Find where the given text appears and provide that cell's center as (X, Y) coordinate. 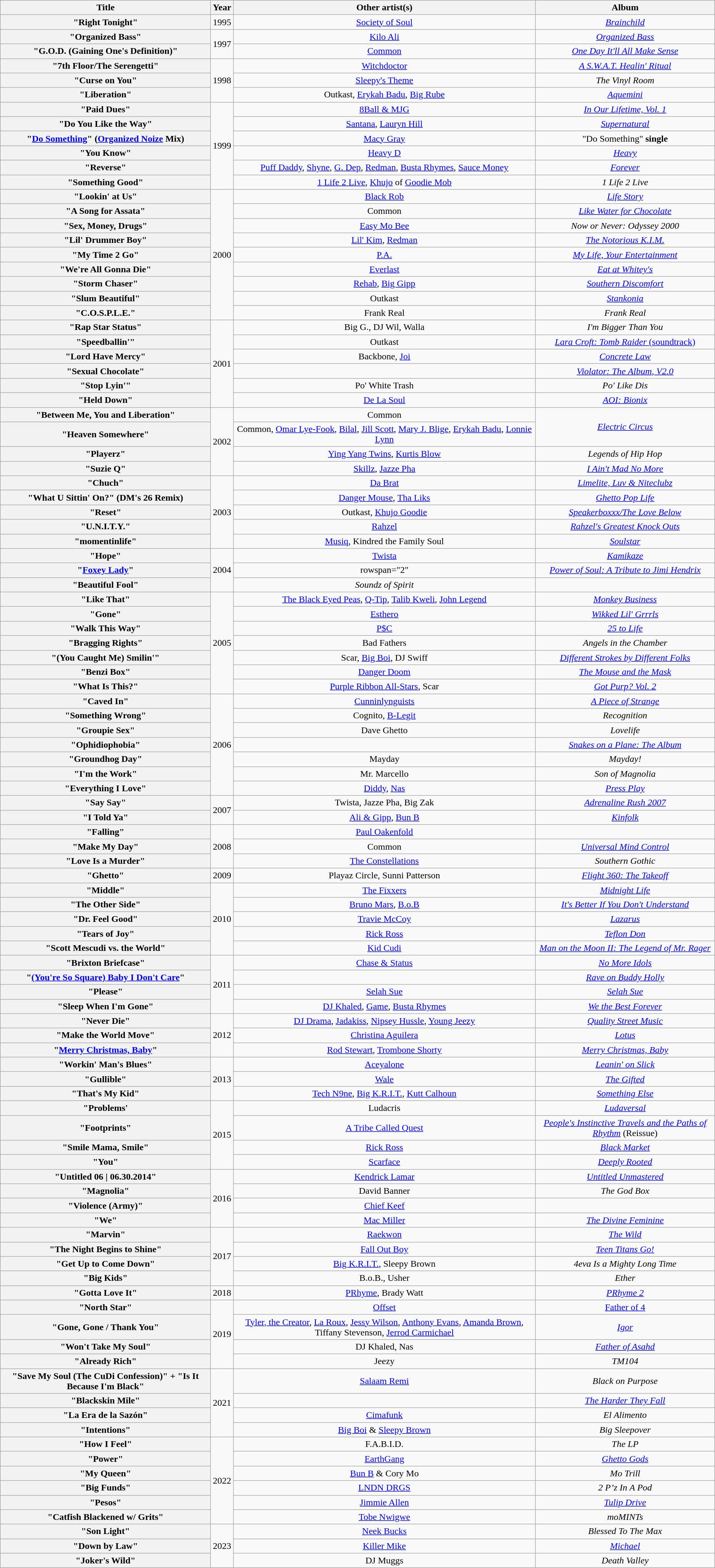
2006 (222, 745)
Travie McCoy (384, 919)
Musiq, Kindred the Family Soul (384, 541)
Title (105, 8)
2023 (222, 1546)
The Harder They Fall (625, 1401)
The God Box (625, 1191)
Wikked Lil' Grrrls (625, 614)
Bruno Mars, B.o.B (384, 905)
Puff Daddy, Shyne, G. Dep, Redman, Busta Rhymes, Sauce Money (384, 167)
Cognito, B-Legit (384, 716)
Rave on Buddy Holly (625, 977)
"momentinlife" (105, 541)
"Do You Like the Way" (105, 124)
Southern Gothic (625, 861)
Stankonia (625, 298)
AOI: Bionix (625, 400)
1997 (222, 44)
Easy Mo Bee (384, 226)
2008 (222, 846)
"You" (105, 1162)
Electric Circus (625, 427)
Neek Bucks (384, 1531)
Ghetto Gods (625, 1459)
Lazarus (625, 919)
DJ Khaled, Game, Busta Rhymes (384, 1006)
"We're All Gonna Die" (105, 269)
"Groupie Sex" (105, 730)
"Curse on You" (105, 80)
Black Rob (384, 197)
"Big Funds" (105, 1488)
"Speedballin'" (105, 342)
2017 (222, 1256)
"Reverse" (105, 167)
2013 (222, 1079)
"Reset" (105, 512)
My Life, Your Entertainment (625, 255)
"Joker's Wild" (105, 1560)
Backbone, Joi (384, 356)
"Ghetto" (105, 875)
Chase & Status (384, 963)
"Gone" (105, 614)
"Suzie Q" (105, 469)
"Tears of Joy" (105, 934)
1995 (222, 22)
Cunninlynguists (384, 701)
"Save My Soul (The CuDi Confession)" + "Is It Because I'm Black" (105, 1381)
"Pesos" (105, 1502)
"Sex, Money, Drugs" (105, 226)
"7th Floor/The Serengetti" (105, 66)
2009 (222, 875)
LNDN DRGS (384, 1488)
Rahzel (384, 527)
"Make the World Move" (105, 1035)
"Heaven Somewhere" (105, 435)
Danger Mouse, Tha Liks (384, 498)
"My Time 2 Go" (105, 255)
8Ball & MJG (384, 109)
Twista, Jazze Pha, Big Zak (384, 803)
"C.O.S.P.L.E." (105, 313)
Mo Trill (625, 1473)
Press Play (625, 788)
Tech N9ne, Big K.R.I.T., Kutt Calhoun (384, 1093)
P$C (384, 628)
Speakerboxxx/The Love Below (625, 512)
Christina Aguilera (384, 1035)
2001 (222, 364)
Purple Ribbon All-Stars, Scar (384, 687)
Deeply Rooted (625, 1162)
Outkast, Khujo Goodie (384, 512)
"Son Light" (105, 1531)
A Piece of Strange (625, 701)
"What Is This?" (105, 687)
Black Market (625, 1148)
"Sleep When I'm Gone" (105, 1006)
Ali & Gipp, Bun B (384, 817)
Sleepy's Theme (384, 80)
2010 (222, 919)
"Big Kids" (105, 1278)
"Intentions" (105, 1430)
Kinfolk (625, 817)
"Hope" (105, 556)
2000 (222, 255)
"Organized Bass" (105, 37)
Merry Christmas, Baby (625, 1050)
People's Instinctive Travels and the Paths of Rhythm (Reissue) (625, 1127)
"Won't Take My Soul" (105, 1347)
"Slum Beautiful" (105, 298)
Killer Mike (384, 1546)
Different Strokes by Different Folks (625, 657)
It's Better If You Don't Understand (625, 905)
Something Else (625, 1093)
Other artist(s) (384, 8)
Bun B & Cory Mo (384, 1473)
2 P’z In A Pod (625, 1488)
"Do Something" (Organized Noize Mix) (105, 138)
"Benzi Box" (105, 672)
Raekwon (384, 1235)
2002 (222, 441)
"I'm the Work" (105, 774)
"Gone, Gone / Thank You" (105, 1327)
"Stop Lyin'" (105, 385)
Ether (625, 1278)
The Fixxers (384, 890)
Angels in the Chamber (625, 643)
Igor (625, 1327)
Aceyalone (384, 1064)
Like Water for Chocolate (625, 211)
Outkast, Erykah Badu, Big Rube (384, 95)
"Right Tonight" (105, 22)
"Something Good" (105, 182)
F.A.B.I.D. (384, 1444)
"Paid Dues" (105, 109)
Father of Asahd (625, 1347)
Year (222, 8)
"Violence (Army)" (105, 1206)
2004 (222, 570)
"Catfish Blackened w/ Grits" (105, 1517)
"Storm Chaser" (105, 284)
"That's My Kid" (105, 1093)
rowspan="2" (384, 570)
"(You Caught Me) Smilin'" (105, 657)
2021 (222, 1403)
2003 (222, 512)
Tyler, the Creator, La Roux, Jessy Wilson, Anthony Evans, Amanda Brown, Tiffany Stevenson, Jerrod Carmichael (384, 1327)
"Everything I Love" (105, 788)
"Something Wrong" (105, 716)
Flight 360: The Takeoff (625, 875)
I'm Bigger Than You (625, 327)
DJ Muggs (384, 1560)
In Our Lifetime, Vol. 1 (625, 109)
Salaam Remi (384, 1381)
"Brixton Briefcase" (105, 963)
"Foxey Lady" (105, 570)
Legends of Hip Hop (625, 454)
"Untitled 06 | 06.30.2014" (105, 1177)
Dave Ghetto (384, 730)
Bad Fathers (384, 643)
"Chuch" (105, 483)
Twista (384, 556)
Scarface (384, 1162)
We the Best Forever (625, 1006)
Da Brat (384, 483)
The Gifted (625, 1079)
P.A. (384, 255)
Macy Gray (384, 138)
Ludaversal (625, 1108)
The Black Eyed Peas, Q-Tip, Talib Kweli, John Legend (384, 599)
Power of Soul: A Tribute to Jimi Hendrix (625, 570)
"Held Down" (105, 400)
Big Boi & Sleepy Brown (384, 1430)
Lara Croft: Tomb Raider (soundtrack) (625, 342)
No More Idols (625, 963)
1 Life 2 Live (625, 182)
The Divine Feminine (625, 1220)
"Rap Star Status" (105, 327)
4eva Is a Mighty Long Time (625, 1264)
DJ Drama, Jadakiss, Nipsey Hussle, Young Jeezy (384, 1021)
Cimafunk (384, 1415)
1999 (222, 145)
"You Know" (105, 153)
Quality Street Music (625, 1021)
B.o.B., Usher (384, 1278)
Kid Cudi (384, 948)
The Vinyl Room (625, 80)
Danger Doom (384, 672)
Rod Stewart, Trombone Shorty (384, 1050)
"Do Something" single (625, 138)
Teflon Don (625, 934)
Tulip Drive (625, 1502)
Chief Keef (384, 1206)
2012 (222, 1035)
"Down by Law" (105, 1546)
2015 (222, 1135)
"My Queen" (105, 1473)
Limelite, Luv & Niteclubz (625, 483)
2011 (222, 984)
"I Told Ya" (105, 817)
Midnight Life (625, 890)
Paul Oakenfold (384, 832)
Kilo Ali (384, 37)
Heavy (625, 153)
"Middle" (105, 890)
Eat at Whitey's (625, 269)
Jeezy (384, 1361)
Witchdoctor (384, 66)
One Day It'll All Make Sense (625, 51)
"Playerz" (105, 454)
Life Story (625, 197)
Soulstar (625, 541)
2022 (222, 1481)
"Lookin' at Us" (105, 197)
Michael (625, 1546)
Heavy D (384, 153)
Now or Never: Odyssey 2000 (625, 226)
Offset (384, 1307)
Fall Out Boy (384, 1249)
"We" (105, 1220)
Jimmie Allen (384, 1502)
"Never Die" (105, 1021)
Playaz Circle, Sunni Patterson (384, 875)
25 to Life (625, 628)
"Beautiful Fool" (105, 585)
moMINTs (625, 1517)
"Scott Mescudi vs. the World" (105, 948)
Universal Mind Control (625, 846)
Got Purp? Vol. 2 (625, 687)
TM104 (625, 1361)
Rahzel's Greatest Knock Outs (625, 527)
"Dr. Feel Good" (105, 919)
Kendrick Lamar (384, 1177)
Big K.R.I.T., Sleepy Brown (384, 1264)
"U.N.I.T.Y." (105, 527)
Adrenaline Rush 2007 (625, 803)
Ludacris (384, 1108)
"Liberation" (105, 95)
"Like That" (105, 599)
"Problems' (105, 1108)
David Banner (384, 1191)
PRhyme 2 (625, 1293)
"La Era de la Sazón" (105, 1415)
Brainchild (625, 22)
The Wild (625, 1235)
Lil' Kim, Redman (384, 240)
Lotus (625, 1035)
"Between Me, You and Liberation" (105, 414)
"Get Up to Come Down" (105, 1264)
"Ophidiophobia" (105, 745)
"Sexual Chocolate" (105, 371)
"The Night Begins to Shine" (105, 1249)
2007 (222, 810)
Teen Titans Go! (625, 1249)
Death Valley (625, 1560)
"Groundhog Day" (105, 759)
Common, Omar Lye-Fook, Bilal, Jill Scott, Mary J. Blige, Erykah Badu, Lonnie Lynn (384, 435)
Aquemini (625, 95)
"(You're So Square) Baby I Don't Care" (105, 977)
"Already Rich" (105, 1361)
A Tribe Called Quest (384, 1127)
2005 (222, 643)
Blessed To The Max (625, 1531)
I Ain't Mad No More (625, 469)
"What U Sittin' On?" (DM's 26 Remix) (105, 498)
Wale (384, 1079)
"A Song for Assata" (105, 211)
"How I Feel" (105, 1444)
"Power" (105, 1459)
Snakes on a Plane: The Album (625, 745)
"North Star" (105, 1307)
Mac Miller (384, 1220)
Everlast (384, 269)
EarthGang (384, 1459)
"Gullible" (105, 1079)
"Marvin" (105, 1235)
"Gotta Love It" (105, 1293)
Mr. Marcello (384, 774)
Tobe Nwigwe (384, 1517)
Po' Like Dis (625, 385)
"Please" (105, 992)
Diddy, Nas (384, 788)
A S.W.A.T. Healin' Ritual (625, 66)
2016 (222, 1198)
Esthero (384, 614)
"Merry Christmas, Baby" (105, 1050)
"G.O.D. (Gaining One's Definition)" (105, 51)
Santana, Lauryn Hill (384, 124)
Father of 4 (625, 1307)
"Lord Have Mercy" (105, 356)
"Falling" (105, 832)
"Smile Mama, Smile" (105, 1148)
"Walk This Way" (105, 628)
1 Life 2 Live, Khujo of Goodie Mob (384, 182)
1998 (222, 80)
Supernatural (625, 124)
Son of Magnolia (625, 774)
Violator: The Album, V2.0 (625, 371)
"Footprints" (105, 1127)
"Caved In" (105, 701)
The LP (625, 1444)
"Lil' Drummer Boy" (105, 240)
Skillz, Jazze Pha (384, 469)
Big G., DJ Wil, Walla (384, 327)
Mayday (384, 759)
"Love Is a Murder" (105, 861)
Big Sleepover (625, 1430)
Lovelife (625, 730)
Untitled Unmastered (625, 1177)
DJ Khaled, Nas (384, 1347)
"Make My Day" (105, 846)
Recognition (625, 716)
Forever (625, 167)
"The Other Side" (105, 905)
Scar, Big Boi, DJ Swiff (384, 657)
The Constellations (384, 861)
The Notorious K.I.M. (625, 240)
2018 (222, 1293)
Kamikaze (625, 556)
Black on Purpose (625, 1381)
Ying Yang Twins, Kurtis Blow (384, 454)
Concrete Law (625, 356)
Society of Soul (384, 22)
The Mouse and the Mask (625, 672)
Organized Bass (625, 37)
Man on the Moon II: The Legend of Mr. Rager (625, 948)
El Alimento (625, 1415)
Leanin' on Slick (625, 1064)
"Say Say" (105, 803)
"Workin' Man's Blues" (105, 1064)
"Bragging Rights" (105, 643)
De La Soul (384, 400)
"Blackskin Mile" (105, 1401)
PRhyme, Brady Watt (384, 1293)
Soundz of Spirit (384, 585)
Ghetto Pop Life (625, 498)
Mayday! (625, 759)
2019 (222, 1334)
Monkey Business (625, 599)
Rehab, Big Gipp (384, 284)
Album (625, 8)
Po' White Trash (384, 385)
"Magnolia" (105, 1191)
Southern Discomfort (625, 284)
